Output the [x, y] coordinate of the center of the cell containing the given text.  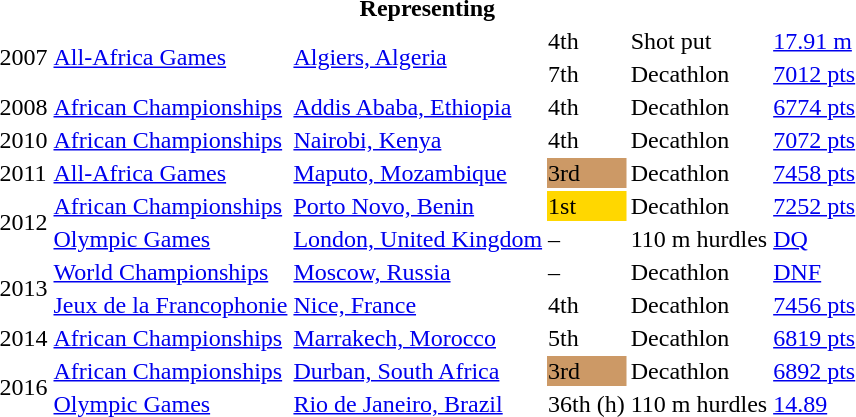
Durban, South Africa [418, 371]
7th [587, 74]
Moscow, Russia [418, 272]
Porto Novo, Benin [418, 206]
Algiers, Algeria [418, 58]
Maputo, Mozambique [418, 173]
110 m hurdles [698, 239]
World Championships [170, 272]
1st [587, 206]
Addis Ababa, Ethiopia [418, 107]
Nairobi, Kenya [418, 140]
London, United Kingdom [418, 239]
5th [587, 338]
Marrakech, Morocco [418, 338]
Nice, France [418, 305]
Shot put [698, 41]
Olympic Games [170, 239]
Jeux de la Francophonie [170, 305]
